Search for the cell housing the specified text and yield its [X, Y] center coordinate. 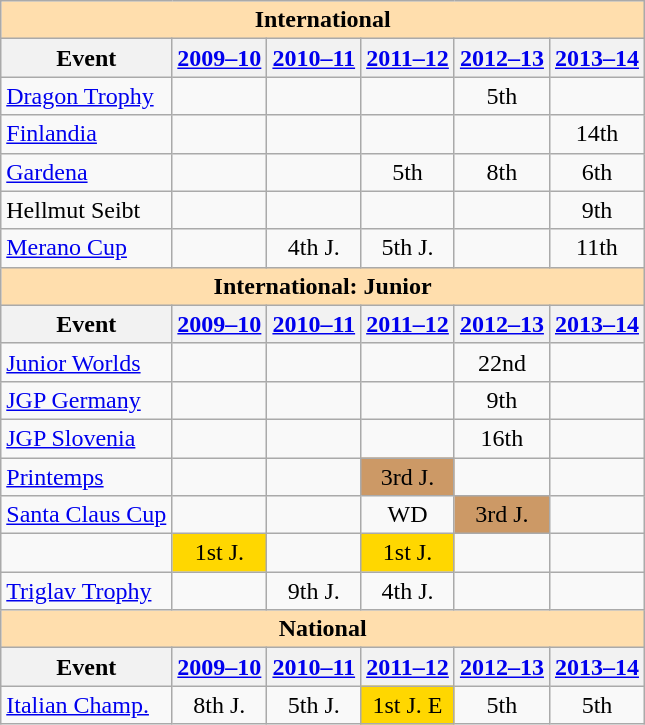
Santa Claus Cup [86, 515]
1st J. E [408, 705]
Junior Worlds [86, 362]
11th [596, 248]
JGP Slovenia [86, 438]
Gardena [86, 172]
14th [596, 134]
Hellmut Seibt [86, 210]
16th [502, 438]
8th [502, 172]
Triglav Trophy [86, 591]
22nd [502, 362]
National [323, 629]
Finlandia [86, 134]
JGP Germany [86, 400]
Printemps [86, 477]
Italian Champ. [86, 705]
Dragon Trophy [86, 96]
8th J. [220, 705]
International [323, 20]
Merano Cup [86, 248]
WD [408, 515]
9th J. [314, 591]
International: Junior [323, 286]
6th [596, 172]
